Provide the (X, Y) coordinate of the cell's center where the given text is located.  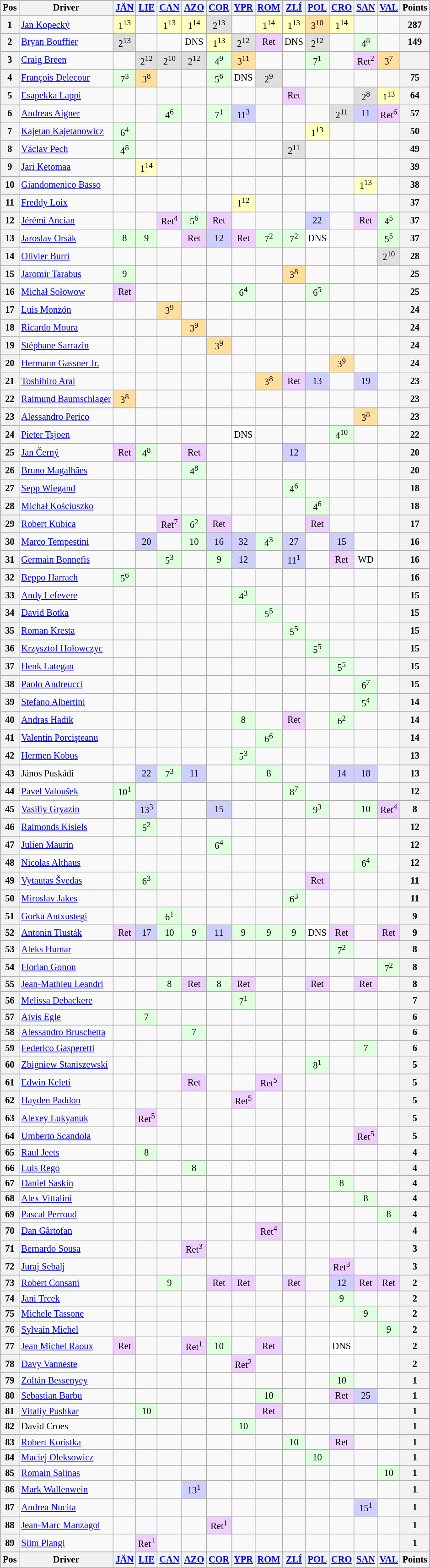
Siim Plangi (66, 1543)
59 (10, 1048)
Dan Gârtofan (66, 1231)
Ret6 (389, 114)
69 (10, 1214)
310 (317, 25)
Vytautas Švedas (66, 881)
Germain Bonnefis (66, 559)
Jaroslav Orsák (66, 239)
Craig Breen (66, 60)
74 (10, 1299)
Krzysztof Hołowczyc (66, 649)
47 (10, 845)
34 (10, 613)
Raimund Baumschlager (66, 399)
Davy Vanneste (66, 1364)
133 (146, 809)
Jérémi Ancian (66, 221)
Hermen Kobus (66, 755)
Robert Koristka (66, 1442)
Vasiliy Gryazin (66, 809)
Raimonds Kisiels (66, 827)
58 (10, 1033)
Václav Pech (66, 149)
Roman Kresta (66, 631)
János Puskádi (66, 774)
Vitaliy Pushkar (66, 1411)
93 (317, 809)
Andreas Aigner (66, 114)
70 (10, 1231)
Jan Kopecký (66, 25)
Giandomenico Basso (66, 185)
131 (194, 1490)
76 (10, 1329)
36 (10, 649)
Pieter Tsjoen (66, 435)
21 (10, 381)
Kajetan Kajetanowicz (66, 132)
Juraj Sebalj (66, 1266)
Sebastian Barbu (66, 1396)
78 (10, 1364)
Bernardo Sousa (66, 1249)
149 (415, 42)
Alexey Lukyanuk (66, 1118)
Luis Rego (66, 1168)
60 (10, 1065)
Daniel Saskin (66, 1183)
Henk Lategan (66, 667)
41 (10, 738)
33 (10, 595)
31 (10, 559)
Bruno Magalhães (66, 471)
Sepp Wiegand (66, 488)
Federico Gasperetti (66, 1048)
Umberto Scandola (66, 1136)
Maciej Oleksowicz (66, 1458)
David Croes (66, 1427)
Pascal Perroud (66, 1214)
Andras Hadik (66, 720)
Zoltán Bessenyey (66, 1380)
Melissa Debackere (66, 1001)
68 (10, 1199)
Andy Lefevere (66, 595)
Jani Trcek (66, 1299)
Alessandro Bruschetta (66, 1033)
Beppo Harrach (66, 578)
51 (10, 917)
Freddy Loix (66, 203)
88 (10, 1525)
30 (10, 542)
Valentin Porcişteanu (66, 738)
Paolo Andreucci (66, 685)
Romain Salinas (66, 1473)
Toshihiro Arai (66, 381)
Jean-Marc Manzagol (66, 1525)
Robert Kubica (66, 524)
Raul Jeets (66, 1153)
101 (124, 791)
80 (10, 1396)
Bryan Bouffier (66, 42)
Stéphane Sarrazin (66, 345)
410 (341, 435)
Jan Černý (66, 452)
Sylvain Michel (66, 1329)
Julien Maurin (66, 845)
Florian Gonon (66, 968)
Michele Tassone (66, 1314)
151 (365, 1507)
83 (10, 1442)
Esapekka Lappi (66, 96)
Jaromír Tarabus (66, 275)
79 (10, 1380)
Hayden Paddon (66, 1101)
Antonin Tlusták (66, 933)
Alessandro Perico (66, 417)
Jean-Mathieu Leandri (66, 984)
Robert Consani (66, 1283)
Aleks Humar (66, 949)
Michał Kościuszko (66, 506)
311 (243, 60)
26 (10, 471)
84 (10, 1458)
François Delecour (66, 78)
Stefano Albertini (66, 702)
44 (10, 791)
287 (415, 25)
Ret7 (169, 524)
Ricardo Moura (66, 328)
Miroslav Jakes (66, 898)
Zbigniew Staniszewski (66, 1065)
86 (10, 1490)
82 (10, 1427)
Mark Wallenwein (66, 1490)
Jean Michel Raoux (66, 1346)
89 (10, 1543)
42 (10, 755)
Marco Tempestini (66, 542)
Gorka Antxustegi (66, 917)
Olivier Burri (66, 256)
85 (10, 1473)
Jari Ketomaa (66, 168)
Michał Sołowow (66, 292)
Edwin Keleti (66, 1082)
WD (365, 559)
Nicolas Althaus (66, 863)
112 (243, 203)
Hermann Gassner Jr. (66, 364)
35 (10, 631)
Luis Monzón (66, 310)
111 (294, 559)
Alex Vittalini (66, 1199)
Aivis Egle (66, 1017)
David Botka (66, 613)
Andrea Nucita (66, 1507)
Pavel Valoušek (66, 791)
40 (10, 720)
77 (10, 1346)
